For the text-containing cell, return its midpoint in [x, y] coordinate format. 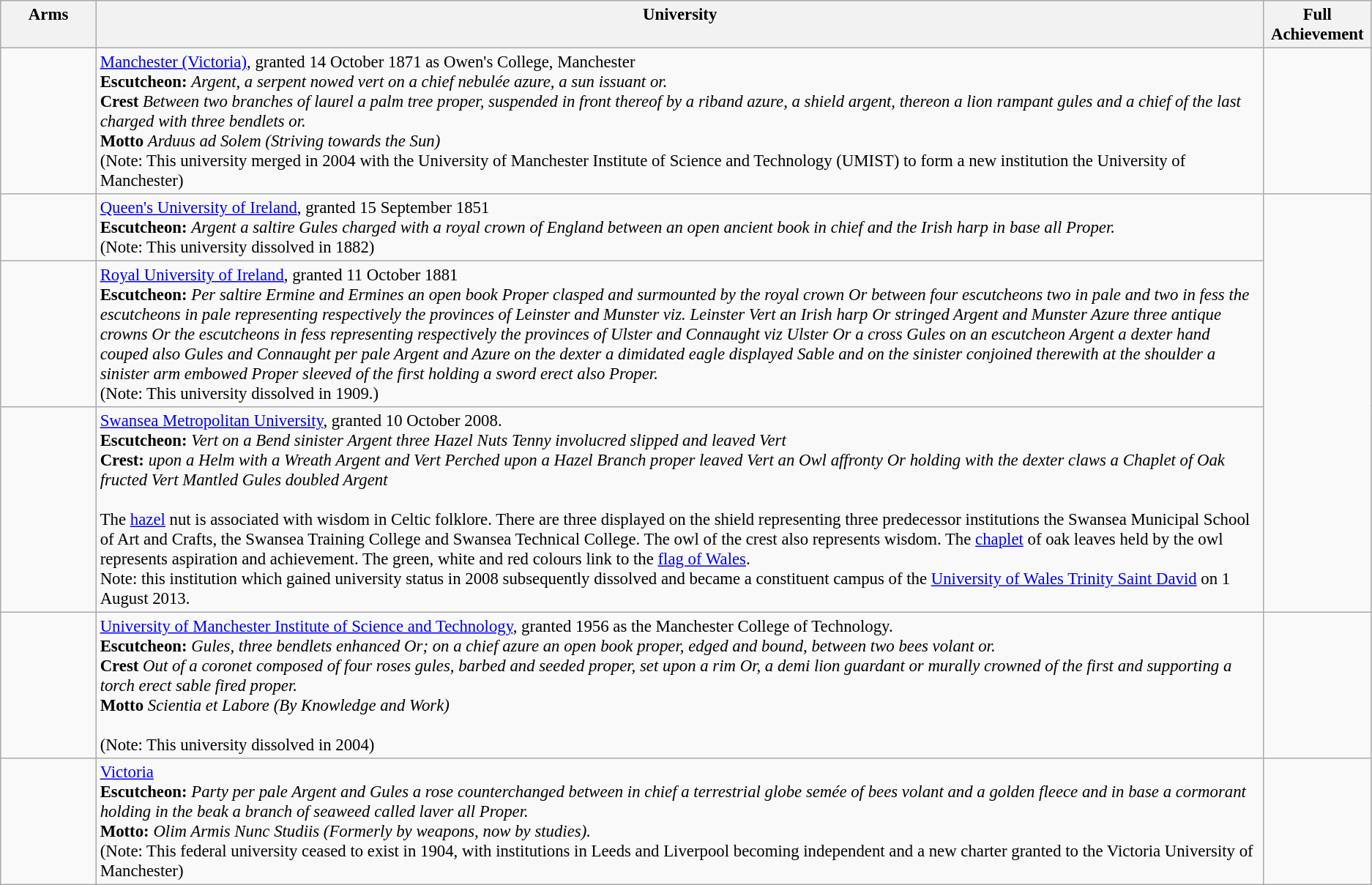
University [679, 25]
Arms [48, 25]
Full Achievement [1317, 25]
